Identify which cell holds the provided text, then report its [x, y] central coordinate. 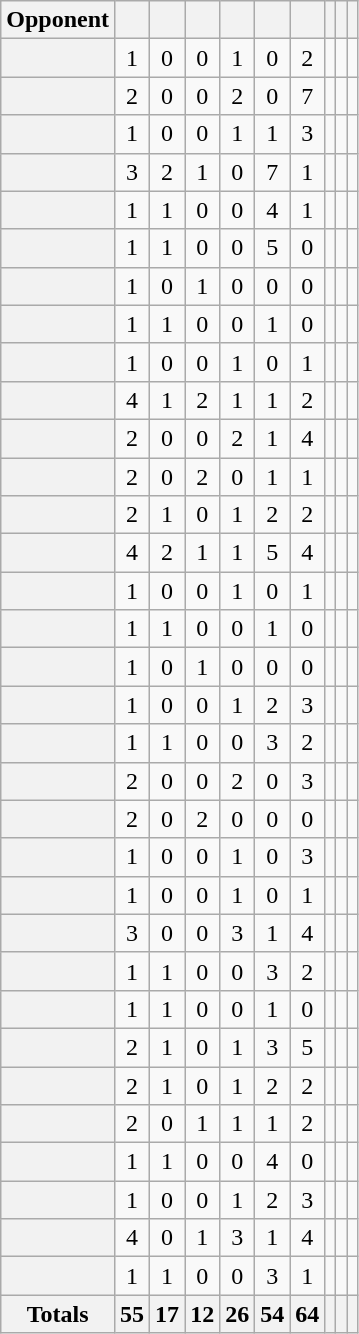
17 [168, 1314]
55 [132, 1314]
64 [308, 1314]
54 [272, 1314]
26 [238, 1314]
Totals [58, 1314]
Opponent [58, 20]
12 [202, 1314]
